Detect which cell encompasses the target text, then output its (X, Y) center coordinate. 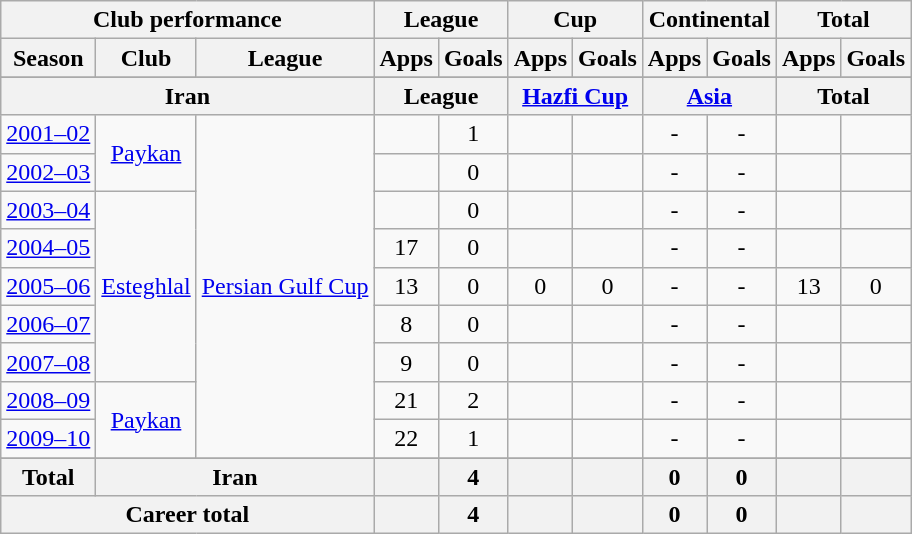
Hazfi Cup (575, 96)
17 (406, 248)
22 (406, 438)
2003–04 (48, 210)
2004–05 (48, 248)
2002–03 (48, 172)
Season (48, 58)
21 (406, 400)
Asia (709, 96)
2001–02 (48, 134)
2008–09 (48, 400)
2006–07 (48, 324)
Club (146, 58)
8 (406, 324)
Career total (188, 515)
Continental (709, 20)
Esteghlal (146, 286)
2005–06 (48, 286)
2 (473, 400)
2009–10 (48, 438)
2007–08 (48, 362)
9 (406, 362)
Cup (575, 20)
Persian Gulf Cup (285, 286)
Club performance (188, 20)
